For the text-containing cell, return its midpoint in (x, y) coordinate format. 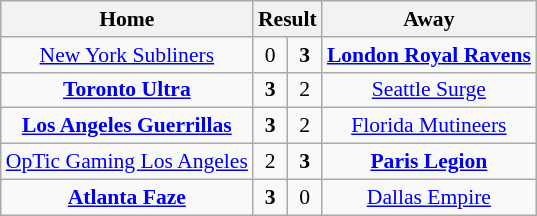
Atlanta Faze (127, 197)
Los Angeles Guerrillas (127, 126)
Toronto Ultra (127, 90)
New York Subliners (127, 55)
Florida Mutineers (429, 126)
Result (288, 19)
Paris Legion (429, 162)
Dallas Empire (429, 197)
Away (429, 19)
OpTic Gaming Los Angeles (127, 162)
Home (127, 19)
Seattle Surge (429, 90)
London Royal Ravens (429, 55)
